Locate the cell with the specified text and output its [X, Y] center coordinate. 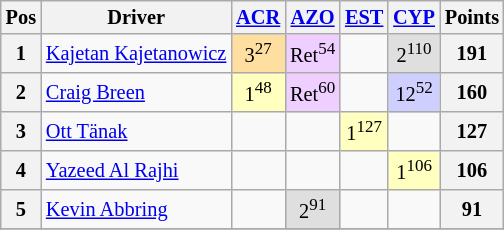
1252 [414, 92]
AZO [312, 17]
CYP [414, 17]
Ret60 [312, 92]
1127 [364, 132]
4 [21, 170]
191 [472, 54]
91 [472, 210]
2110 [414, 54]
Yazeed Al Rajhi [136, 170]
ACR [258, 17]
2 [21, 92]
EST [364, 17]
106 [472, 170]
291 [312, 210]
Kevin Abbring [136, 210]
1106 [414, 170]
Pos [21, 17]
160 [472, 92]
Ret54 [312, 54]
Kajetan Kajetanowicz [136, 54]
3 [21, 132]
Ott Tänak [136, 132]
5 [21, 210]
Points [472, 17]
148 [258, 92]
127 [472, 132]
1 [21, 54]
Driver [136, 17]
Craig Breen [136, 92]
327 [258, 54]
